Capture the cell that displays the provided text and extract its (X, Y) central coordinate. 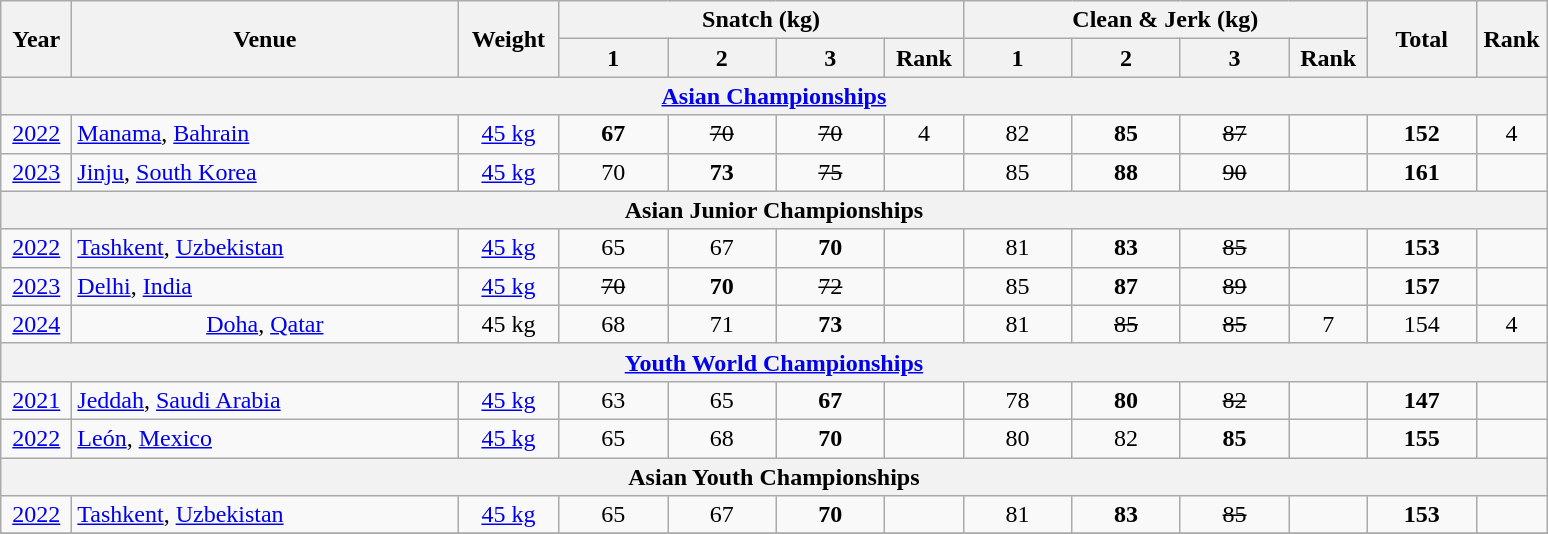
155 (1422, 438)
Doha, Qatar (265, 324)
Manama, Bahrain (265, 134)
88 (1126, 172)
Jinju, South Korea (265, 172)
Asian Championships (774, 96)
63 (614, 400)
Snatch (kg) (761, 20)
72 (830, 286)
Venue (265, 39)
Weight (508, 39)
Jeddah, Saudi Arabia (265, 400)
152 (1422, 134)
Delhi, India (265, 286)
161 (1422, 172)
78 (1018, 400)
Year (36, 39)
2024 (36, 324)
Youth World Championships (774, 362)
89 (1234, 286)
75 (830, 172)
Asian Junior Championships (774, 210)
León, Mexico (265, 438)
147 (1422, 400)
2021 (36, 400)
71 (722, 324)
7 (1328, 324)
157 (1422, 286)
Clean & Jerk (kg) (1165, 20)
154 (1422, 324)
Asian Youth Championships (774, 477)
Total (1422, 39)
90 (1234, 172)
